Search for the cell housing the specified text and yield its [x, y] center coordinate. 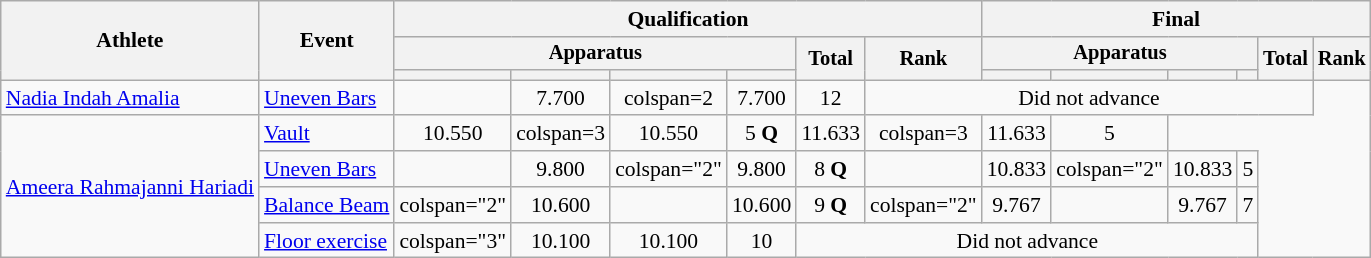
5 Q [762, 134]
Did not advance [1089, 98]
Balance Beam [326, 205]
9 Q [830, 205]
Event [326, 40]
Vault [326, 134]
Final [1176, 19]
Ameera Rahmajanni Hariadi [130, 187]
Athlete [130, 40]
Qualification [688, 19]
12 [830, 98]
Nadia Indah Amalia [130, 98]
7 [1248, 205]
8 Q [830, 169]
colspan=2 [668, 98]
